Locate the cell with the specified text and output its (x, y) center coordinate. 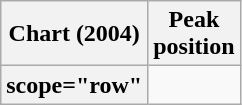
Peakposition (194, 34)
scope="row" (74, 85)
Chart (2004) (74, 34)
